Output the [X, Y] coordinate of the center of the cell containing the given text.  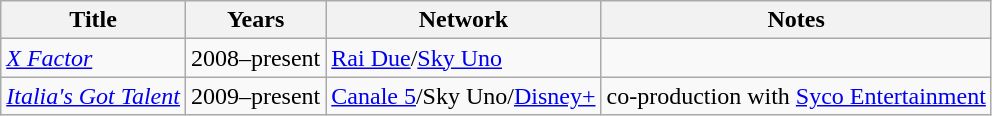
X Factor [94, 58]
Years [255, 20]
2009–present [255, 96]
Network [464, 20]
Notes [796, 20]
Canale 5/Sky Uno/Disney+ [464, 96]
2008–present [255, 58]
Rai Due/Sky Uno [464, 58]
co-production with Syco Entertainment [796, 96]
Title [94, 20]
Italia's Got Talent [94, 96]
